Capture the cell that displays the provided text and extract its [x, y] central coordinate. 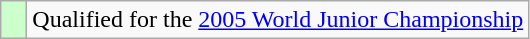
Qualified for the 2005 World Junior Championship [278, 20]
